Scan for the cell matching the given text and deliver its (x, y) coordinate at center. 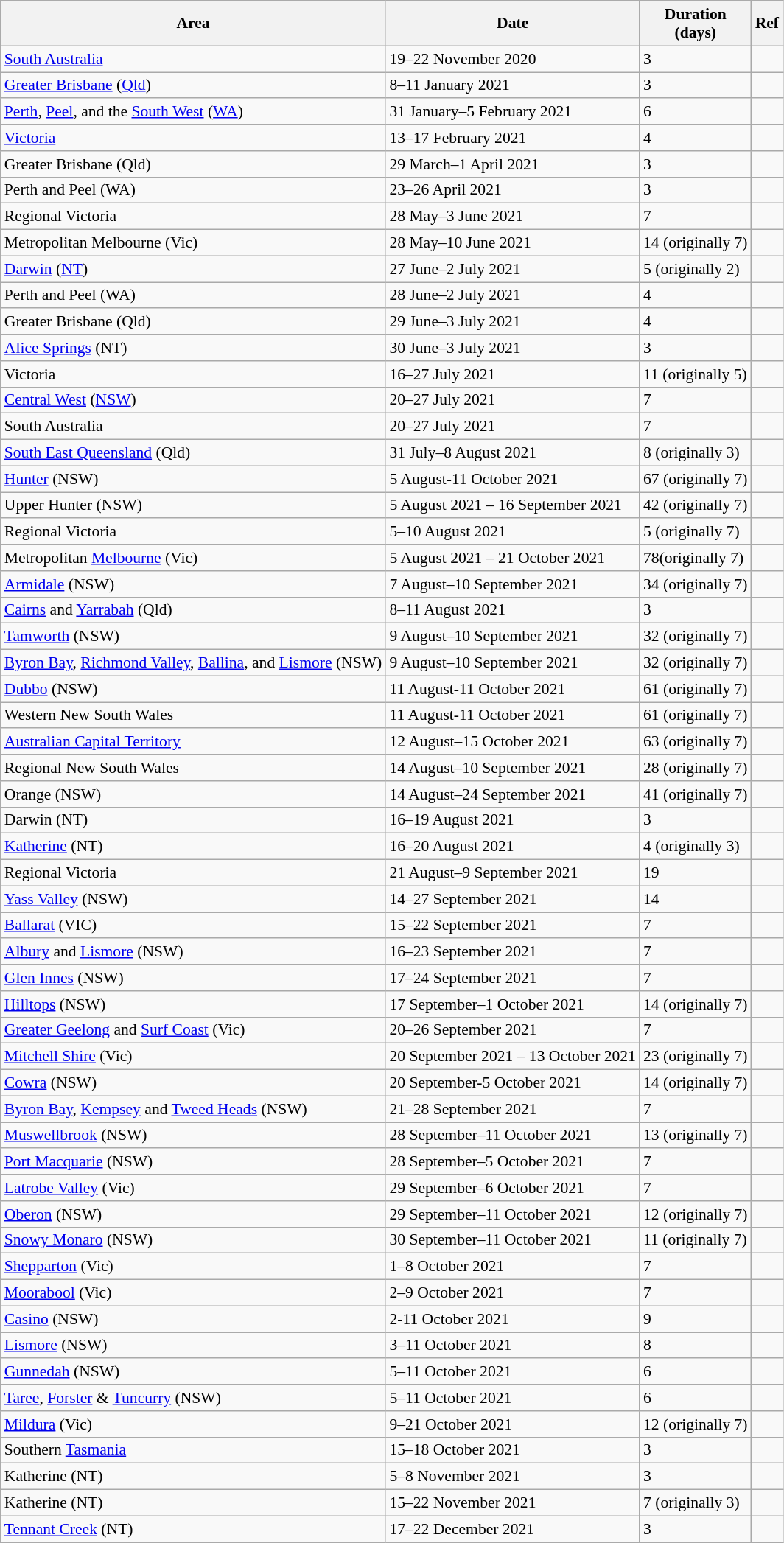
1–8 October 2021 (513, 1267)
Cowra (NSW) (193, 1083)
Mitchell Shire (Vic) (193, 1057)
5 (originally 2) (696, 269)
5–8 November 2021 (513, 1477)
15–22 September 2021 (513, 926)
5–10 August 2021 (513, 532)
Central West (NSW) (193, 400)
29 March–1 April 2021 (513, 164)
5 August 2021 – 16 September 2021 (513, 505)
17–22 December 2021 (513, 1529)
Hunter (NSW) (193, 479)
3–11 October 2021 (513, 1346)
28 September–11 October 2021 (513, 1136)
5 August-11 October 2021 (513, 479)
Shepparton (Vic) (193, 1267)
41 (originally 7) (696, 794)
Greater Geelong and Surf Coast (Vic) (193, 1030)
13–17 February 2021 (513, 138)
30 June–3 July 2021 (513, 348)
20 September-5 October 2021 (513, 1083)
Mildura (Vic) (193, 1424)
11 (originally 5) (696, 374)
31 January–5 February 2021 (513, 112)
5 August 2021 – 21 October 2021 (513, 558)
78(originally 7) (696, 558)
Oberon (NSW) (193, 1214)
13 (originally 7) (696, 1136)
Perth, Peel, and the South West (WA) (193, 112)
30 September–11 October 2021 (513, 1240)
31 July–8 August 2021 (513, 453)
Ballarat (VIC) (193, 926)
14 (696, 899)
Glen Innes (NSW) (193, 978)
16–19 August 2021 (513, 820)
12 August–15 October 2021 (513, 742)
17–24 September 2021 (513, 978)
2-11 October 2021 (513, 1319)
Byron Bay, Richmond Valley, Ballina, and Lismore (NSW) (193, 663)
14 August–24 September 2021 (513, 794)
Gunnedah (NSW) (193, 1372)
8–11 January 2021 (513, 85)
Albury and Lismore (NSW) (193, 952)
2–9 October 2021 (513, 1293)
29 September–6 October 2021 (513, 1188)
27 June–2 July 2021 (513, 269)
14–27 September 2021 (513, 899)
Upper Hunter (NSW) (193, 505)
16–23 September 2021 (513, 952)
Dubbo (NSW) (193, 689)
67 (originally 7) (696, 479)
Alice Springs (NT) (193, 348)
34 (originally 7) (696, 584)
21–28 September 2021 (513, 1109)
South East Queensland (Qld) (193, 453)
5 (originally 7) (696, 532)
20–26 September 2021 (513, 1030)
Casino (NSW) (193, 1319)
9–21 October 2021 (513, 1424)
14 August–10 September 2021 (513, 768)
42 (originally 7) (696, 505)
7 August–10 September 2021 (513, 584)
19–22 November 2020 (513, 59)
28 May–10 June 2021 (513, 243)
Byron Bay, Kempsey and Tweed Heads (NSW) (193, 1109)
Duration(days) (696, 24)
Hilltops (NSW) (193, 1004)
Snowy Monaro (NSW) (193, 1240)
15–18 October 2021 (513, 1450)
16–27 July 2021 (513, 374)
20 September 2021 – 13 October 2021 (513, 1057)
28 June–2 July 2021 (513, 295)
28 (originally 7) (696, 768)
17 September–1 October 2021 (513, 1004)
9 (696, 1319)
Armidale (NSW) (193, 584)
Moorabool (Vic) (193, 1293)
63 (originally 7) (696, 742)
11 (originally 7) (696, 1240)
Port Macquarie (NSW) (193, 1162)
Regional New South Wales (193, 768)
8–11 August 2021 (513, 610)
8 (696, 1346)
Orange (NSW) (193, 794)
Tamworth (NSW) (193, 637)
Area (193, 24)
Australian Capital Territory (193, 742)
Muswellbrook (NSW) (193, 1136)
28 September–5 October 2021 (513, 1162)
15–22 November 2021 (513, 1503)
29 June–3 July 2021 (513, 322)
28 May–3 June 2021 (513, 217)
Lismore (NSW) (193, 1346)
Taree, Forster & Tuncurry (NSW) (193, 1398)
4 (originally 3) (696, 847)
19 (696, 873)
8 (originally 3) (696, 453)
7 (originally 3) (696, 1503)
23–26 April 2021 (513, 190)
Tennant Creek (NT) (193, 1529)
16–20 August 2021 (513, 847)
Cairns and Yarrabah (Qld) (193, 610)
Date (513, 24)
Yass Valley (NSW) (193, 899)
23 (originally 7) (696, 1057)
29 September–11 October 2021 (513, 1214)
21 August–9 September 2021 (513, 873)
Southern Tasmania (193, 1450)
Ref (767, 24)
Latrobe Valley (Vic) (193, 1188)
Western New South Wales (193, 715)
